Detect which cell encompasses the target text, then output its (X, Y) center coordinate. 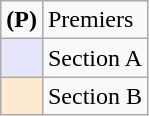
Premiers (94, 20)
Section A (94, 58)
(P) (22, 20)
Section B (94, 96)
